Detect which cell encompasses the target text, then output its (X, Y) center coordinate. 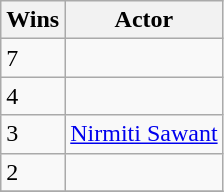
3 (33, 134)
7 (33, 58)
Wins (33, 20)
Nirmiti Sawant (144, 134)
Actor (144, 20)
4 (33, 96)
2 (33, 172)
